Capture the cell that displays the provided text and extract its (x, y) central coordinate. 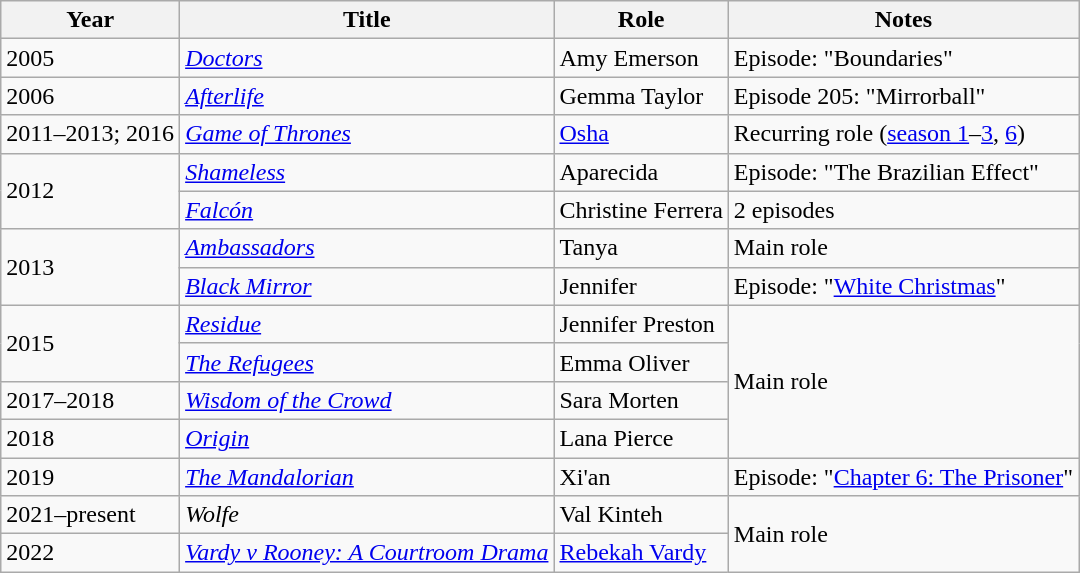
Role (641, 20)
Gemma Taylor (641, 96)
Doctors (367, 58)
Rebekah Vardy (641, 553)
Christine Ferrera (641, 210)
Osha (641, 134)
2017–2018 (90, 400)
2012 (90, 191)
Vardy v Rooney: A Courtroom Drama (367, 553)
The Refugees (367, 362)
Falcón (367, 210)
2019 (90, 477)
Ambassadors (367, 248)
Sara Morten (641, 400)
Episode: "Boundaries" (903, 58)
Black Mirror (367, 286)
Emma Oliver (641, 362)
2018 (90, 438)
Title (367, 20)
Jennifer Preston (641, 324)
2 episodes (903, 210)
Episode: "The Brazilian Effect" (903, 172)
Tanya (641, 248)
2021–present (90, 515)
Shameless (367, 172)
Recurring role (season 1–3, 6) (903, 134)
2011–2013; 2016 (90, 134)
Origin (367, 438)
Episode 205: "Mirrorball" (903, 96)
Episode: "White Christmas" (903, 286)
Wolfe (367, 515)
Residue (367, 324)
Xi'an (641, 477)
Afterlife (367, 96)
2005 (90, 58)
Lana Pierce (641, 438)
Jennifer (641, 286)
Game of Thrones (367, 134)
2015 (90, 343)
2013 (90, 267)
Amy Emerson (641, 58)
Aparecida (641, 172)
Year (90, 20)
Notes (903, 20)
2006 (90, 96)
Wisdom of the Crowd (367, 400)
Val Kinteh (641, 515)
2022 (90, 553)
The Mandalorian (367, 477)
Episode: "Chapter 6: The Prisoner" (903, 477)
